Search for the cell housing the specified text and yield its (X, Y) center coordinate. 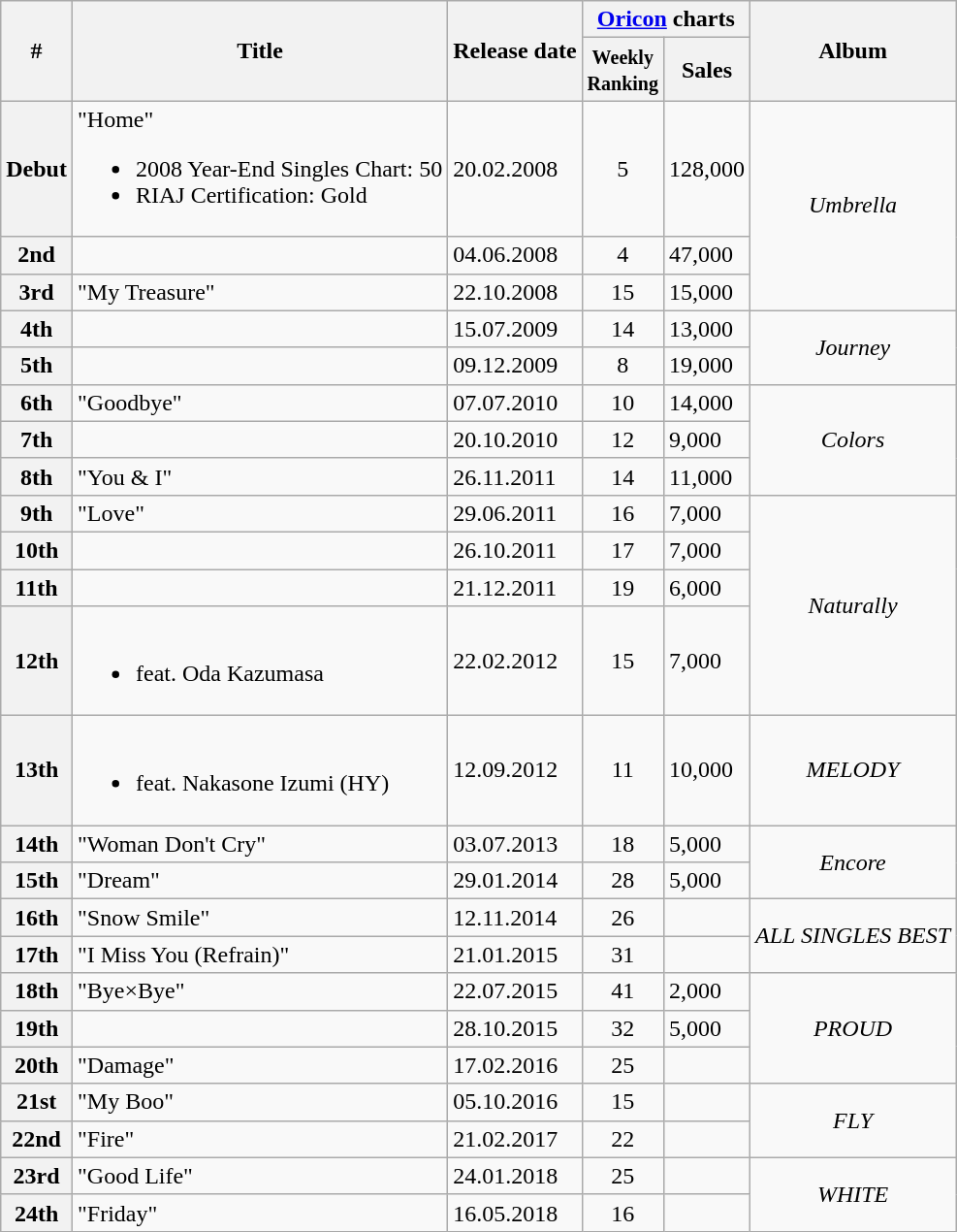
5th (37, 366)
Oricon charts (665, 19)
6th (37, 403)
13th (37, 770)
21.01.2015 (515, 955)
feat. Nakasone Izumi (HY) (260, 770)
12.11.2014 (515, 918)
"Dream" (260, 881)
11 (622, 770)
Umbrella (853, 206)
128,000 (706, 169)
"Home"2008 Year-End Singles Chart: 50RIAJ Certification: Gold (260, 169)
WeeklyRanking (622, 70)
21.02.2017 (515, 1139)
"Snow Smile" (260, 918)
19,000 (706, 366)
21.12.2011 (515, 587)
"Woman Don't Cry" (260, 844)
7th (37, 439)
26.11.2011 (515, 476)
6,000 (706, 587)
12 (622, 439)
28 (622, 881)
Title (260, 50)
15th (37, 881)
26.10.2011 (515, 550)
11,000 (706, 476)
"Fire" (260, 1139)
Journey (853, 347)
"Love" (260, 513)
07.07.2010 (515, 403)
Encore (853, 862)
29.06.2011 (515, 513)
"You & I" (260, 476)
31 (622, 955)
Sales (706, 70)
22.02.2012 (515, 662)
11th (37, 587)
17 (622, 550)
PROUD (853, 1028)
20th (37, 1065)
24.01.2018 (515, 1176)
20.10.2010 (515, 439)
22.10.2008 (515, 292)
Debut (37, 169)
23rd (37, 1176)
"Friday" (260, 1213)
10th (37, 550)
FLY (853, 1120)
Colors (853, 439)
12th (37, 662)
22 (622, 1139)
18 (622, 844)
ALL SINGLES BEST (853, 936)
3rd (37, 292)
2,000 (706, 991)
22.07.2015 (515, 991)
26 (622, 918)
03.07.2013 (515, 844)
"Goodbye" (260, 403)
05.10.2016 (515, 1102)
"Good Life" (260, 1176)
29.01.2014 (515, 881)
04.06.2008 (515, 255)
21st (37, 1102)
22nd (37, 1139)
19 (622, 587)
10,000 (706, 770)
"My Treasure" (260, 292)
8 (622, 366)
"Bye×Bye" (260, 991)
19th (37, 1028)
15.07.2009 (515, 329)
feat. Oda Kazumasa (260, 662)
12.09.2012 (515, 770)
14th (37, 844)
15,000 (706, 292)
Naturally (853, 605)
# (37, 50)
16th (37, 918)
32 (622, 1028)
17.02.2016 (515, 1065)
"I Miss You (Refrain)" (260, 955)
4th (37, 329)
8th (37, 476)
4 (622, 255)
2nd (37, 255)
9,000 (706, 439)
20.02.2008 (515, 169)
5 (622, 169)
"Damage" (260, 1065)
41 (622, 991)
"My Boo" (260, 1102)
18th (37, 991)
10 (622, 403)
47,000 (706, 255)
MELODY (853, 770)
16.05.2018 (515, 1213)
WHITE (853, 1194)
28.10.2015 (515, 1028)
Album (853, 50)
Release date (515, 50)
09.12.2009 (515, 366)
24th (37, 1213)
9th (37, 513)
14,000 (706, 403)
13,000 (706, 329)
17th (37, 955)
